Pinpoint the cell where the given text exists, returning its (X, Y) midpoint coordinate. 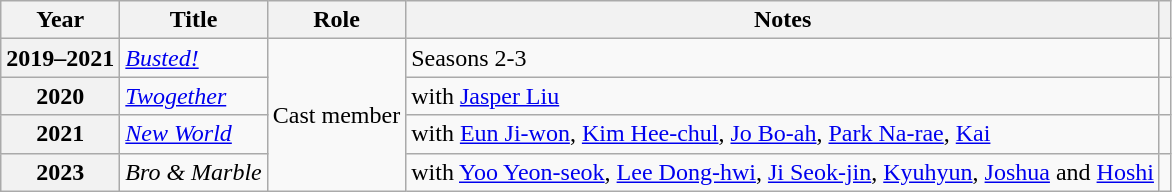
with Eun Ji-won, Kim Hee-chul, Jo Bo-ah, Park Na-rae, Kai (783, 134)
Seasons 2-3 (783, 58)
New World (194, 134)
with Yoo Yeon-seok, Lee Dong-hwi, Ji Seok-jin, Kyuhyun, Joshua and Hoshi (783, 172)
2023 (60, 172)
Role (336, 20)
Busted! (194, 58)
Cast member (336, 115)
2021 (60, 134)
Bro & Marble (194, 172)
Title (194, 20)
Twogether (194, 96)
2019–2021 (60, 58)
with Jasper Liu (783, 96)
Year (60, 20)
Notes (783, 20)
2020 (60, 96)
